Determine the [x, y] coordinate at the center of the cell enclosing the given text.  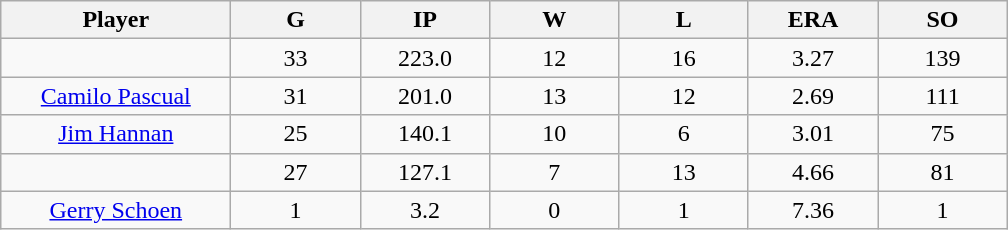
111 [942, 96]
Player [116, 20]
3.27 [812, 58]
27 [296, 172]
SO [942, 20]
2.69 [812, 96]
139 [942, 58]
33 [296, 58]
6 [684, 134]
140.1 [424, 134]
10 [554, 134]
127.1 [424, 172]
ERA [812, 20]
201.0 [424, 96]
16 [684, 58]
25 [296, 134]
7 [554, 172]
Gerry Schoen [116, 210]
75 [942, 134]
Jim Hannan [116, 134]
IP [424, 20]
3.2 [424, 210]
G [296, 20]
223.0 [424, 58]
31 [296, 96]
Camilo Pascual [116, 96]
7.36 [812, 210]
0 [554, 210]
3.01 [812, 134]
81 [942, 172]
L [684, 20]
4.66 [812, 172]
W [554, 20]
